Search for the cell housing the specified text and yield its [X, Y] center coordinate. 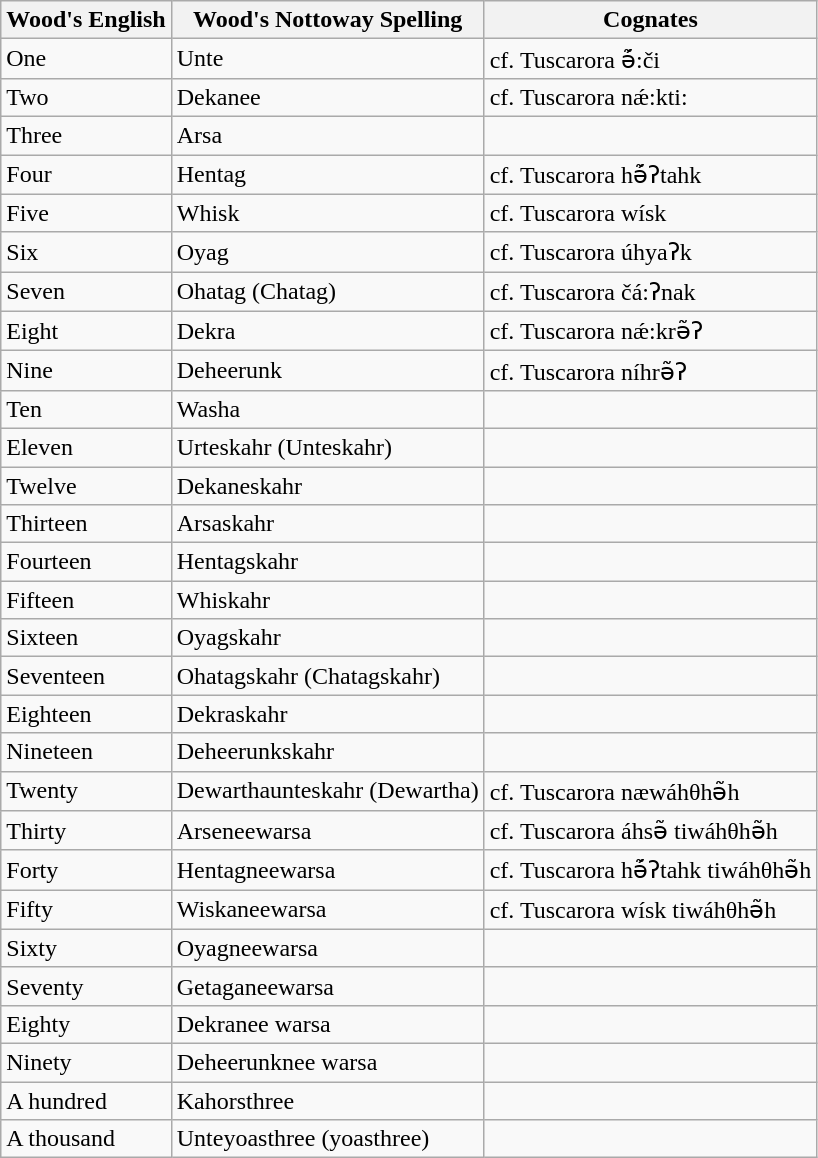
Unteyoasthree (yoasthree) [328, 1139]
cf. Tuscarora næwáhθhə̃h [650, 791]
Deheerunknee warsa [328, 1062]
Eighteen [86, 714]
Dekanee [328, 97]
cf. Tuscarora áhsə̃ tiwáhθhə̃h [650, 831]
Dekranee warsa [328, 1024]
Three [86, 135]
Wiskaneewarsa [328, 910]
cf. Tuscarora úhyaʔk [650, 252]
Twenty [86, 791]
Two [86, 97]
cf. Tuscarora ə̃́:či [650, 59]
Forty [86, 870]
Fifteen [86, 600]
Sixty [86, 948]
Eight [86, 331]
Sixteen [86, 638]
Dewarthaunteskahr (Dewartha) [328, 791]
Hentag [328, 174]
Arsaskahr [328, 524]
Whiskahr [328, 600]
cf. Tuscarora hə̃́ʔtahk [650, 174]
Dekraskahr [328, 714]
Seven [86, 292]
cf. Tuscarora nǽ:krə̃ʔ [650, 331]
Wood's Nottoway Spelling [328, 20]
Cognates [650, 20]
Thirty [86, 831]
Oyagskahr [328, 638]
Four [86, 174]
Ninety [86, 1062]
cf. Tuscarora wísk [650, 213]
Nine [86, 371]
Fourteen [86, 562]
Dekra [328, 331]
One [86, 59]
Deheerunk [328, 371]
Deheerunkskahr [328, 752]
Oyag [328, 252]
Five [86, 213]
Ohatag (Chatag) [328, 292]
Eleven [86, 447]
cf. Tuscarora nǽ:kti: [650, 97]
Oyagneewarsa [328, 948]
Ohatagskahr (Chatagskahr) [328, 676]
A thousand [86, 1139]
Unte [328, 59]
cf. Tuscarora níhrə̃ʔ [650, 371]
Wood's English [86, 20]
Kahorsthree [328, 1101]
cf. Tuscarora wísk tiwáhθhə̃h [650, 910]
cf. Tuscarora hə̃́ʔtahk tiwáhθhə̃h [650, 870]
Seventy [86, 986]
Thirteen [86, 524]
Eighty [86, 1024]
Fifty [86, 910]
Nineteen [86, 752]
Washa [328, 409]
A hundred [86, 1101]
Arsa [328, 135]
Hentagskahr [328, 562]
Arseneewarsa [328, 831]
Seventeen [86, 676]
Whisk [328, 213]
Ten [86, 409]
Six [86, 252]
Urteskahr (Unteskahr) [328, 447]
cf. Tuscarora čá:ʔnak [650, 292]
Twelve [86, 485]
Hentagneewarsa [328, 870]
Getaganeewarsa [328, 986]
Dekaneskahr [328, 485]
